Determine the (x, y) coordinate at the center of the cell enclosing the given text.  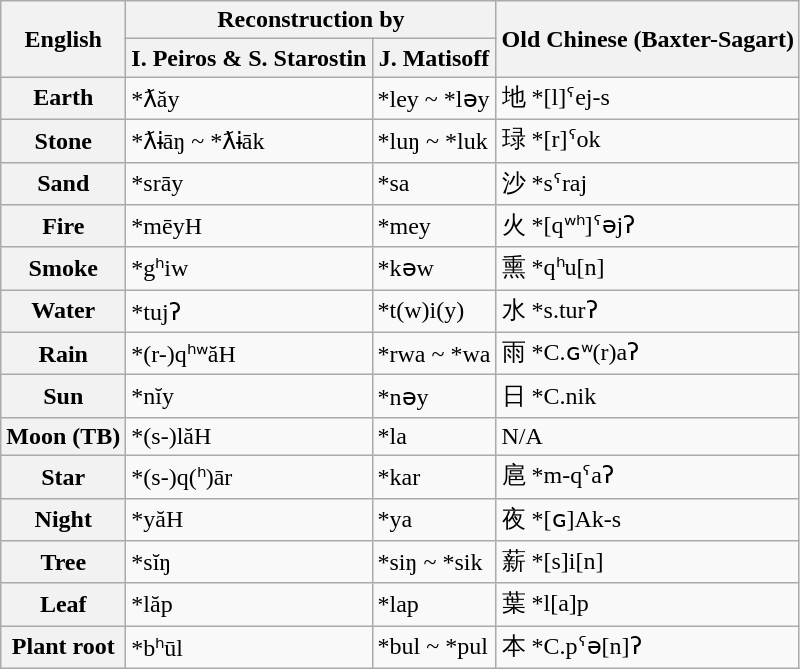
*(r-)qʰʷăH (249, 354)
*sĭŋ (249, 562)
本 *C.pˤə[n]ʔ (648, 648)
*t(w)i(y) (434, 312)
*tujʔ (249, 312)
日 *C.nik (648, 396)
Sun (64, 396)
*bul ~ *pul (434, 648)
*mey (434, 226)
火 *[qʷʰ]ˤəjʔ (648, 226)
Earth (64, 98)
*lap (434, 604)
Leaf (64, 604)
Star (64, 476)
*kǝw (434, 268)
Rain (64, 354)
*(s-)q(ʰ)ār (249, 476)
*nǝy (434, 396)
*bʰūl (249, 648)
*nĭy (249, 396)
熏 *qʰu[n] (648, 268)
Fire (64, 226)
Tree (64, 562)
水 *s.turʔ (648, 312)
Sand (64, 184)
*(s-)lăH (249, 436)
Old Chinese (Baxter-Sagart) (648, 39)
*lăp (249, 604)
Plant root (64, 648)
Night (64, 520)
Reconstruction by (311, 20)
葉 *l[a]p (648, 604)
*kar (434, 476)
*ƛăy (249, 98)
*rwa ~ *wa (434, 354)
*ya (434, 520)
*siŋ ~ *sik (434, 562)
*ley ~ *lǝy (434, 98)
夜 *[ɢ]Ak-s (648, 520)
*yăH (249, 520)
English (64, 39)
Moon (TB) (64, 436)
I. Peiros & S. Starostin (249, 58)
*la (434, 436)
薪 *[s]i[n] (648, 562)
扈 *m-qˤaʔ (648, 476)
J. Matisoff (434, 58)
*srāy (249, 184)
Stone (64, 140)
雨 *C.ɢʷ(r)aʔ (648, 354)
N/A (648, 436)
*gʰiw (249, 268)
*luŋ ~ *luk (434, 140)
Smoke (64, 268)
琭 *[r]ˤok (648, 140)
沙 *sˤraj (648, 184)
*ƛɨāŋ ~ *ƛɨāk (249, 140)
*mēyH (249, 226)
地 *[l]ˤej-s (648, 98)
*sa (434, 184)
Water (64, 312)
